Detect which cell encompasses the target text, then output its [x, y] center coordinate. 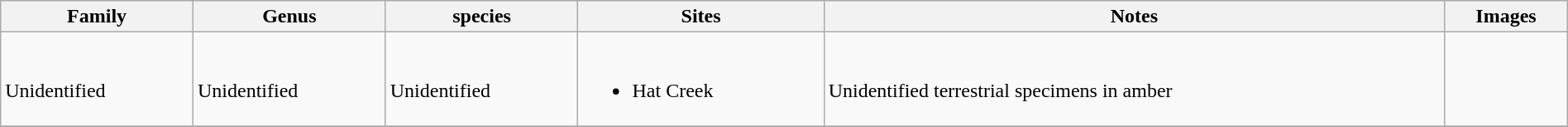
Genus [289, 17]
Unidentified terrestrial specimens in amber [1135, 80]
species [481, 17]
Sites [701, 17]
Images [1506, 17]
Hat Creek [701, 80]
Family [98, 17]
Notes [1135, 17]
